Scan for the cell matching the given text and deliver its (X, Y) coordinate at center. 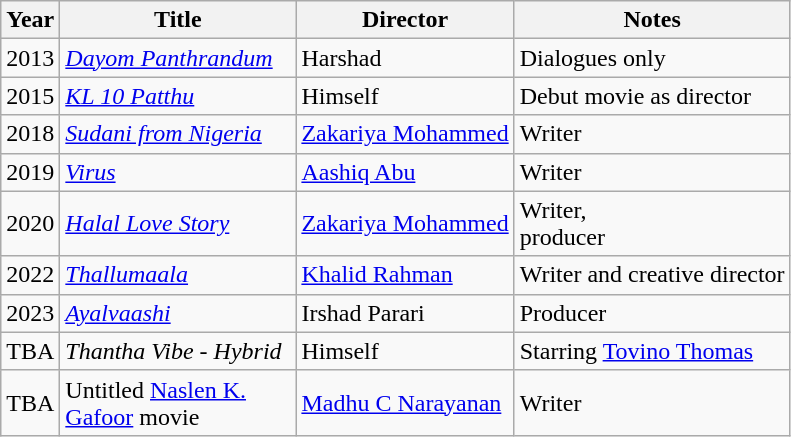
Irshad Parari (405, 313)
Year (30, 20)
Title (178, 20)
2019 (30, 172)
Notes (652, 20)
Producer (652, 313)
2022 (30, 275)
Sudani from Nigeria (178, 134)
Dayom Panthrandum (178, 58)
2020 (30, 224)
Thallumaala (178, 275)
Aashiq Abu (405, 172)
Dialogues only (652, 58)
2015 (30, 96)
Untitled Naslen K. Gafoor movie (178, 402)
Director (405, 20)
Thantha Vibe - Hybrid (178, 351)
Ayalvaashi (178, 313)
Harshad (405, 58)
2013 (30, 58)
Virus (178, 172)
Khalid Rahman (405, 275)
Writer and creative director (652, 275)
Debut movie as director (652, 96)
Madhu C Narayanan (405, 402)
Halal Love Story (178, 224)
Writer,producer (652, 224)
Starring Tovino Thomas (652, 351)
KL 10 Patthu (178, 96)
2018 (30, 134)
2023 (30, 313)
